For the text-containing cell, return its midpoint in [X, Y] coordinate format. 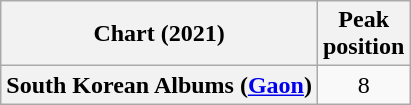
Peakposition [363, 34]
Chart (2021) [160, 34]
South Korean Albums (Gaon) [160, 85]
8 [363, 85]
